Scan for the cell matching the given text and deliver its [X, Y] coordinate at center. 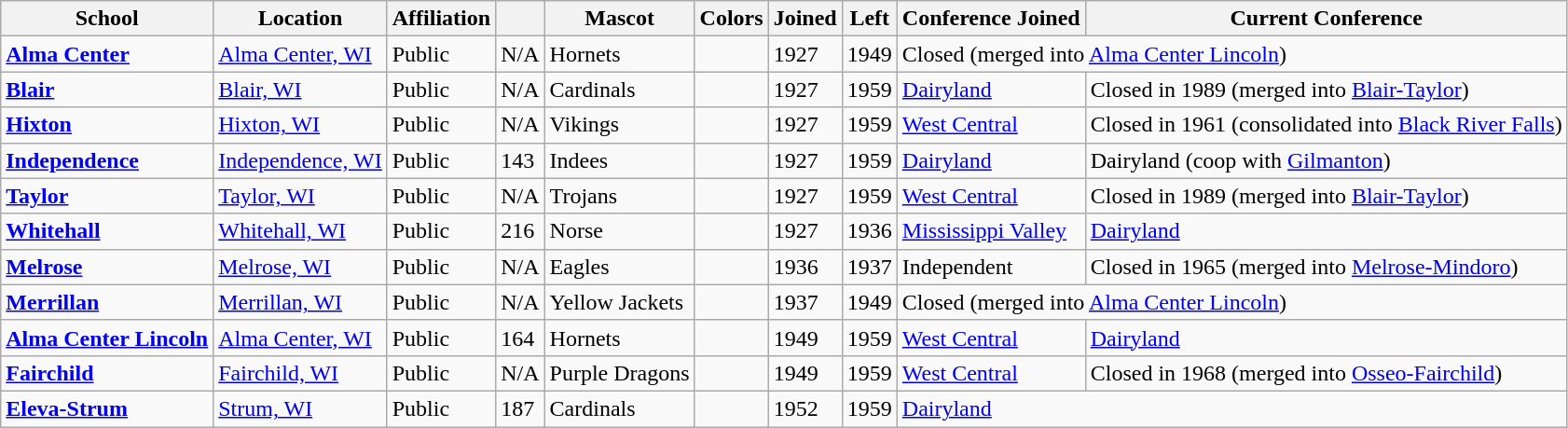
Melrose, WI [300, 267]
Current Conference [1326, 19]
School [107, 19]
Left [869, 19]
Hixton, WI [300, 125]
143 [520, 160]
1952 [805, 408]
Independence, WI [300, 160]
Vikings [619, 125]
164 [520, 338]
Closed in 1968 (merged into Osseo-Fairchild) [1326, 373]
Eagles [619, 267]
Whitehall, WI [300, 231]
Colors [731, 19]
Blair, WI [300, 90]
Taylor, WI [300, 196]
Mascot [619, 19]
Melrose [107, 267]
Affiliation [441, 19]
Yellow Jackets [619, 302]
Purple Dragons [619, 373]
Merrillan [107, 302]
Trojans [619, 196]
Conference Joined [991, 19]
Fairchild [107, 373]
Fairchild, WI [300, 373]
Merrillan, WI [300, 302]
Strum, WI [300, 408]
Independence [107, 160]
Eleva-Strum [107, 408]
Taylor [107, 196]
216 [520, 231]
Location [300, 19]
Independent [991, 267]
187 [520, 408]
Dairyland (coop with Gilmanton) [1326, 160]
Norse [619, 231]
Mississippi Valley [991, 231]
Alma Center [107, 54]
Closed in 1961 (consolidated into Black River Falls) [1326, 125]
Hixton [107, 125]
Whitehall [107, 231]
Blair [107, 90]
Joined [805, 19]
Closed in 1965 (merged into Melrose-Mindoro) [1326, 267]
Indees [619, 160]
Alma Center Lincoln [107, 338]
